Determine the [X, Y] coordinate at the center of the cell enclosing the given text.  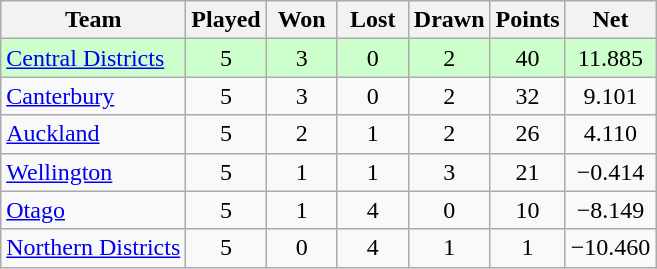
Drawn [449, 20]
−8.149 [610, 210]
26 [528, 134]
40 [528, 58]
32 [528, 96]
Canterbury [94, 96]
Played [226, 20]
10 [528, 210]
4.110 [610, 134]
9.101 [610, 96]
Auckland [94, 134]
11.885 [610, 58]
Team [94, 20]
Points [528, 20]
21 [528, 172]
Lost [372, 20]
Net [610, 20]
−0.414 [610, 172]
Won [302, 20]
Otago [94, 210]
Wellington [94, 172]
Central Districts [94, 58]
Northern Districts [94, 248]
−10.460 [610, 248]
